Return (x, y) of the center of cell containing provided text 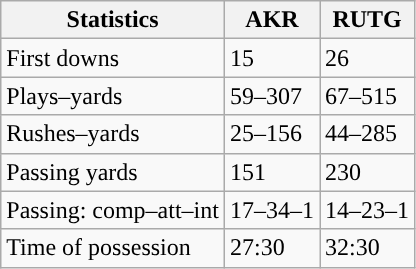
RUTG (368, 20)
230 (368, 172)
26 (368, 58)
67–515 (368, 96)
Plays–yards (113, 96)
AKR (272, 20)
Passing yards (113, 172)
Rushes–yards (113, 134)
15 (272, 58)
32:30 (368, 248)
Passing: comp–att–int (113, 210)
27:30 (272, 248)
17–34–1 (272, 210)
Time of possession (113, 248)
44–285 (368, 134)
59–307 (272, 96)
First downs (113, 58)
25–156 (272, 134)
14–23–1 (368, 210)
151 (272, 172)
Statistics (113, 20)
